Find where the given text appears and provide that cell's center as [x, y] coordinate. 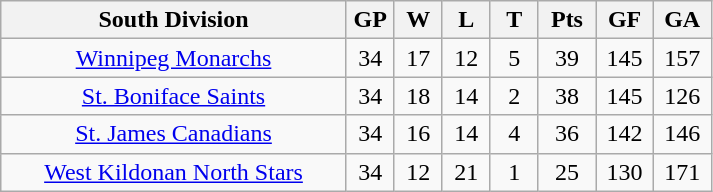
GP [370, 20]
142 [625, 134]
4 [514, 134]
West Kildonan North Stars [174, 172]
T [514, 20]
Winnipeg Monarchs [174, 58]
157 [682, 58]
5 [514, 58]
21 [466, 172]
16 [418, 134]
Pts [567, 20]
1 [514, 172]
W [418, 20]
39 [567, 58]
18 [418, 96]
St. Boniface Saints [174, 96]
36 [567, 134]
126 [682, 96]
GA [682, 20]
GF [625, 20]
146 [682, 134]
130 [625, 172]
171 [682, 172]
2 [514, 96]
St. James Canadians [174, 134]
L [466, 20]
17 [418, 58]
25 [567, 172]
South Division [174, 20]
38 [567, 96]
